Extract the (X, Y) coordinate from the center of the cell holding the provided text.  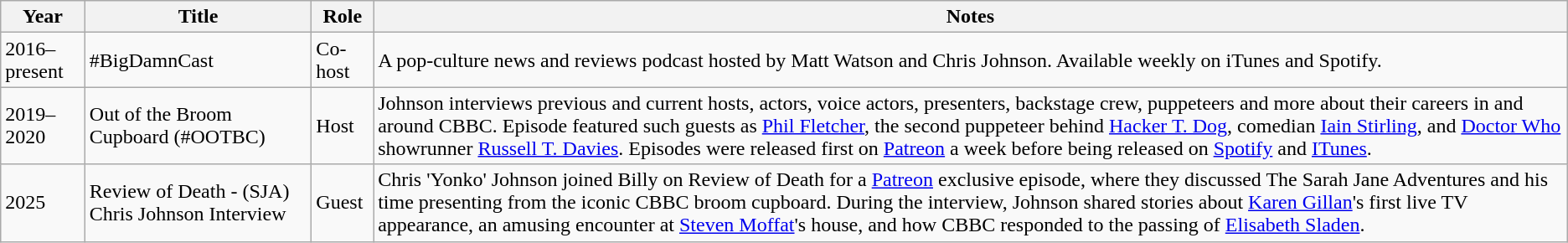
#BigDamnCast (198, 60)
Review of Death - (SJA) Chris Johnson Interview (198, 203)
2019–2020 (44, 126)
Notes (971, 17)
Co-host (343, 60)
Out of the Broom Cupboard (#OOTBC) (198, 126)
Year (44, 17)
Host (343, 126)
Title (198, 17)
Guest (343, 203)
2025 (44, 203)
2016–present (44, 60)
Role (343, 17)
A pop-culture news and reviews podcast hosted by Matt Watson and Chris Johnson. Available weekly on iTunes and Spotify. (971, 60)
